Extract the (x, y) coordinate from the center of the cell holding the provided text.  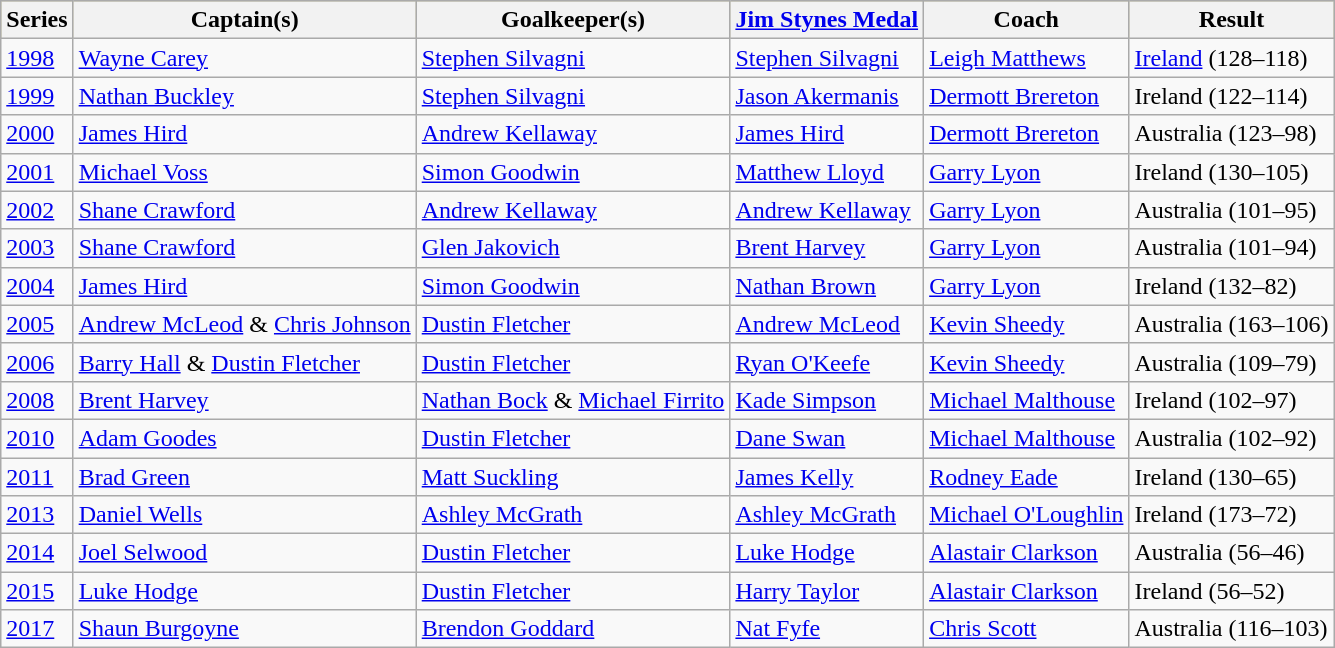
Andrew McLeod & Chris Johnson (244, 324)
Brad Green (244, 477)
Australia (102–92) (1232, 438)
Glen Jakovich (573, 248)
2008 (37, 400)
Australia (163–106) (1232, 324)
Nat Fyfe (827, 629)
Series (37, 20)
Wayne Carey (244, 58)
Harry Taylor (827, 591)
Ireland (132–82) (1232, 286)
Daniel Wells (244, 515)
Leigh Matthews (1026, 58)
Australia (101–94) (1232, 248)
Michael O'Loughlin (1026, 515)
Jim Stynes Medal (827, 20)
Ryan O'Keefe (827, 362)
Result (1232, 20)
Ireland (102–97) (1232, 400)
Matthew Lloyd (827, 172)
Australia (101–95) (1232, 210)
2005 (37, 324)
Chris Scott (1026, 629)
2014 (37, 553)
Australia (56–46) (1232, 553)
Jason Akermanis (827, 96)
Rodney Eade (1026, 477)
James Kelly (827, 477)
Ireland (128–118) (1232, 58)
2013 (37, 515)
Coach (1026, 20)
2010 (37, 438)
2002 (37, 210)
2001 (37, 172)
2003 (37, 248)
Captain(s) (244, 20)
Ireland (173–72) (1232, 515)
Adam Goodes (244, 438)
Australia (116–103) (1232, 629)
Ireland (130–105) (1232, 172)
Brendon Goddard (573, 629)
Australia (109–79) (1232, 362)
Nathan Brown (827, 286)
Joel Selwood (244, 553)
Kade Simpson (827, 400)
Dane Swan (827, 438)
Ireland (130–65) (1232, 477)
Ireland (56–52) (1232, 591)
Nathan Buckley (244, 96)
Ireland (122–114) (1232, 96)
Michael Voss (244, 172)
2006 (37, 362)
2017 (37, 629)
1998 (37, 58)
Australia (123–98) (1232, 134)
Matt Suckling (573, 477)
Goalkeeper(s) (573, 20)
Andrew McLeod (827, 324)
Shaun Burgoyne (244, 629)
2004 (37, 286)
2011 (37, 477)
2015 (37, 591)
2000 (37, 134)
Nathan Bock & Michael Firrito (573, 400)
1999 (37, 96)
Barry Hall & Dustin Fletcher (244, 362)
